Capture the cell that displays the provided text and extract its (x, y) central coordinate. 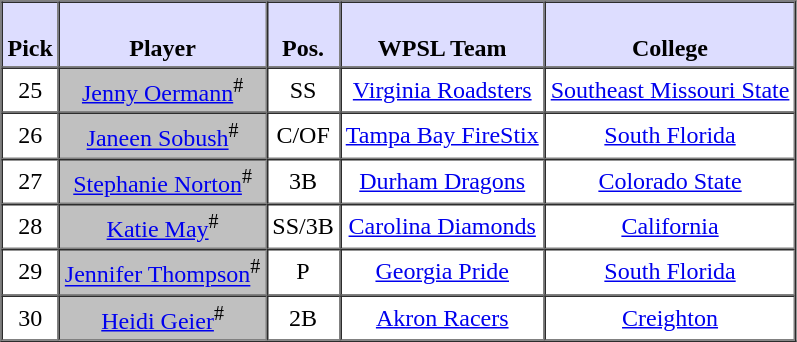
Carolina Diamonds (442, 226)
27 (30, 180)
28 (30, 226)
Pos. (302, 35)
29 (30, 272)
30 (30, 318)
Tampa Bay FireStix (442, 136)
Pick (30, 35)
Jenny Oermann# (163, 90)
25 (30, 90)
Jennifer Thompson# (163, 272)
California (670, 226)
C/OF (302, 136)
Stephanie Norton# (163, 180)
Player (163, 35)
P (302, 272)
SS (302, 90)
Akron Racers (442, 318)
Heidi Geier# (163, 318)
College (670, 35)
Durham Dragons (442, 180)
2B (302, 318)
Janeen Sobush# (163, 136)
WPSL Team (442, 35)
3B (302, 180)
Georgia Pride (442, 272)
Virginia Roadsters (442, 90)
Southeast Missouri State (670, 90)
Katie May# (163, 226)
Creighton (670, 318)
SS/3B (302, 226)
Colorado State (670, 180)
26 (30, 136)
